Detect which cell encompasses the target text, then output its [x, y] center coordinate. 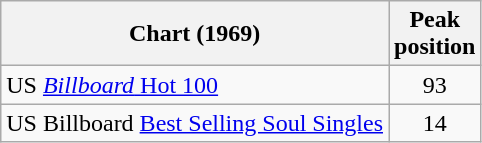
Chart (1969) [195, 34]
US Billboard Best Selling Soul Singles [195, 123]
US Billboard Hot 100 [195, 85]
93 [435, 85]
Peakposition [435, 34]
14 [435, 123]
